For the text-containing cell, return its midpoint in [X, Y] coordinate format. 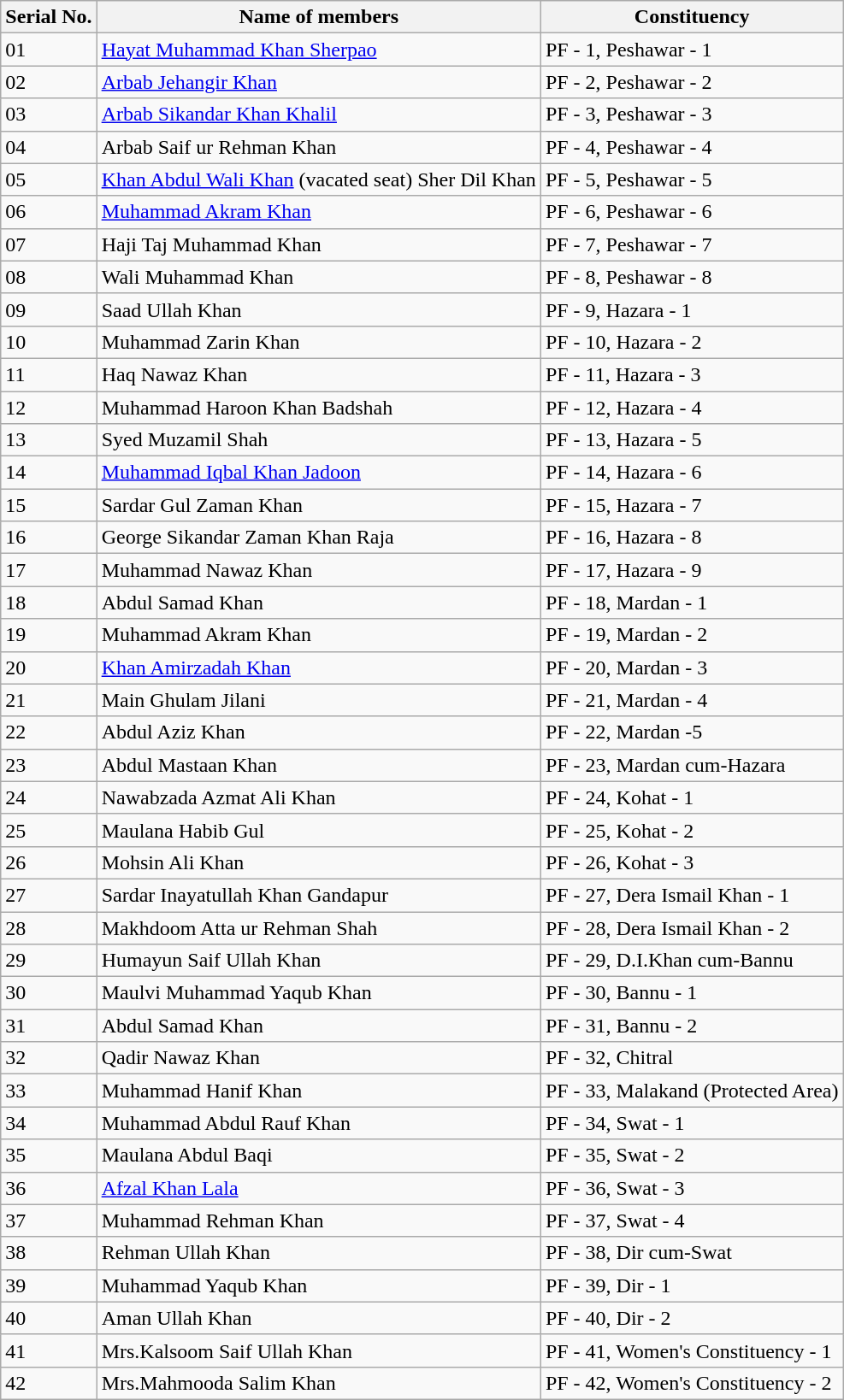
Arbab Sikandar Khan Khalil [318, 115]
Syed Muzamil Shah [318, 440]
30 [49, 993]
Haq Nawaz Khan [318, 374]
PF - 10, Hazara - 2 [692, 342]
Wali Muhammad Khan [318, 277]
Khan Abdul Wali Khan (vacated seat) Sher Dil Khan [318, 179]
PF - 13, Hazara - 5 [692, 440]
Humayun Saif Ullah Khan [318, 961]
PF - 25, Kohat - 2 [692, 830]
Muhammad Hanif Khan [318, 1091]
PF - 12, Hazara - 4 [692, 408]
PF - 5, Peshawar - 5 [692, 179]
PF - 23, Mardan cum-Hazara [692, 765]
PF - 29, D.I.Khan cum-Bannu [692, 961]
10 [49, 342]
Sardar Inayatullah Khan Gandapur [318, 895]
PF - 39, Dir - 1 [692, 1285]
41 [49, 1350]
36 [49, 1188]
Rehman Ullah Khan [318, 1253]
Main Ghulam Jilani [318, 700]
Abdul Mastaan Khan [318, 765]
PF - 35, Swat - 2 [692, 1156]
PF - 15, Hazara - 7 [692, 505]
Serial No. [49, 17]
PF - 11, Hazara - 3 [692, 374]
PF - 40, Dir - 2 [692, 1318]
PF - 22, Mardan -5 [692, 732]
Mohsin Ali Khan [318, 862]
Saad Ullah Khan [318, 309]
37 [49, 1221]
PF - 38, Dir cum-Swat [692, 1253]
32 [49, 1058]
20 [49, 668]
PF - 42, Women's Constituency - 2 [692, 1383]
PF - 3, Peshawar - 3 [692, 115]
PF - 21, Mardan - 4 [692, 700]
15 [49, 505]
Arbab Jehangir Khan [318, 82]
PF - 34, Swat - 1 [692, 1123]
23 [49, 765]
PF - 1, Peshawar - 1 [692, 50]
PF - 33, Malakand (Protected Area) [692, 1091]
03 [49, 115]
29 [49, 961]
Maulana Habib Gul [318, 830]
Muhammad Zarin Khan [318, 342]
Maulvi Muhammad Yaqub Khan [318, 993]
05 [49, 179]
38 [49, 1253]
Muhammad Abdul Rauf Khan [318, 1123]
Maulana Abdul Baqi [318, 1156]
28 [49, 927]
35 [49, 1156]
Sardar Gul Zaman Khan [318, 505]
PF - 27, Dera Ismail Khan - 1 [692, 895]
33 [49, 1091]
PF - 18, Mardan - 1 [692, 603]
Haji Taj Muhammad Khan [318, 244]
17 [49, 570]
Muhammad Rehman Khan [318, 1221]
Abdul Aziz Khan [318, 732]
Arbab Saif ur Rehman Khan [318, 147]
02 [49, 82]
22 [49, 732]
PF - 37, Swat - 4 [692, 1221]
PF - 19, Mardan - 2 [692, 635]
PF - 14, Hazara - 6 [692, 473]
12 [49, 408]
18 [49, 603]
PF - 4, Peshawar - 4 [692, 147]
04 [49, 147]
PF - 20, Mardan - 3 [692, 668]
Muhammad Haroon Khan Badshah [318, 408]
11 [49, 374]
40 [49, 1318]
PF - 24, Kohat - 1 [692, 797]
24 [49, 797]
Nawabzada Azmat Ali Khan [318, 797]
PF - 6, Peshawar - 6 [692, 212]
Aman Ullah Khan [318, 1318]
21 [49, 700]
PF - 30, Bannu - 1 [692, 993]
Khan Amirzadah Khan [318, 668]
06 [49, 212]
26 [49, 862]
Mrs.Mahmooda Salim Khan [318, 1383]
Name of members [318, 17]
Constituency [692, 17]
PF - 32, Chitral [692, 1058]
08 [49, 277]
25 [49, 830]
27 [49, 895]
19 [49, 635]
01 [49, 50]
PF - 17, Hazara - 9 [692, 570]
PF - 8, Peshawar - 8 [692, 277]
PF - 2, Peshawar - 2 [692, 82]
Muhammad Nawaz Khan [318, 570]
31 [49, 1026]
PF - 31, Bannu - 2 [692, 1026]
39 [49, 1285]
14 [49, 473]
07 [49, 244]
PF - 16, Hazara - 8 [692, 538]
George Sikandar Zaman Khan Raja [318, 538]
34 [49, 1123]
PF - 41, Women's Constituency - 1 [692, 1350]
PF - 28, Dera Ismail Khan - 2 [692, 927]
16 [49, 538]
Muhammad Yaqub Khan [318, 1285]
42 [49, 1383]
PF - 36, Swat - 3 [692, 1188]
PF - 26, Kohat - 3 [692, 862]
Hayat Muhammad Khan Sherpao [318, 50]
PF - 9, Hazara - 1 [692, 309]
09 [49, 309]
Mrs.Kalsoom Saif Ullah Khan [318, 1350]
PF - 7, Peshawar - 7 [692, 244]
13 [49, 440]
Muhammad Iqbal Khan Jadoon [318, 473]
Afzal Khan Lala [318, 1188]
Qadir Nawaz Khan [318, 1058]
Makhdoom Atta ur Rehman Shah [318, 927]
